Search for the cell housing the specified text and yield its (x, y) center coordinate. 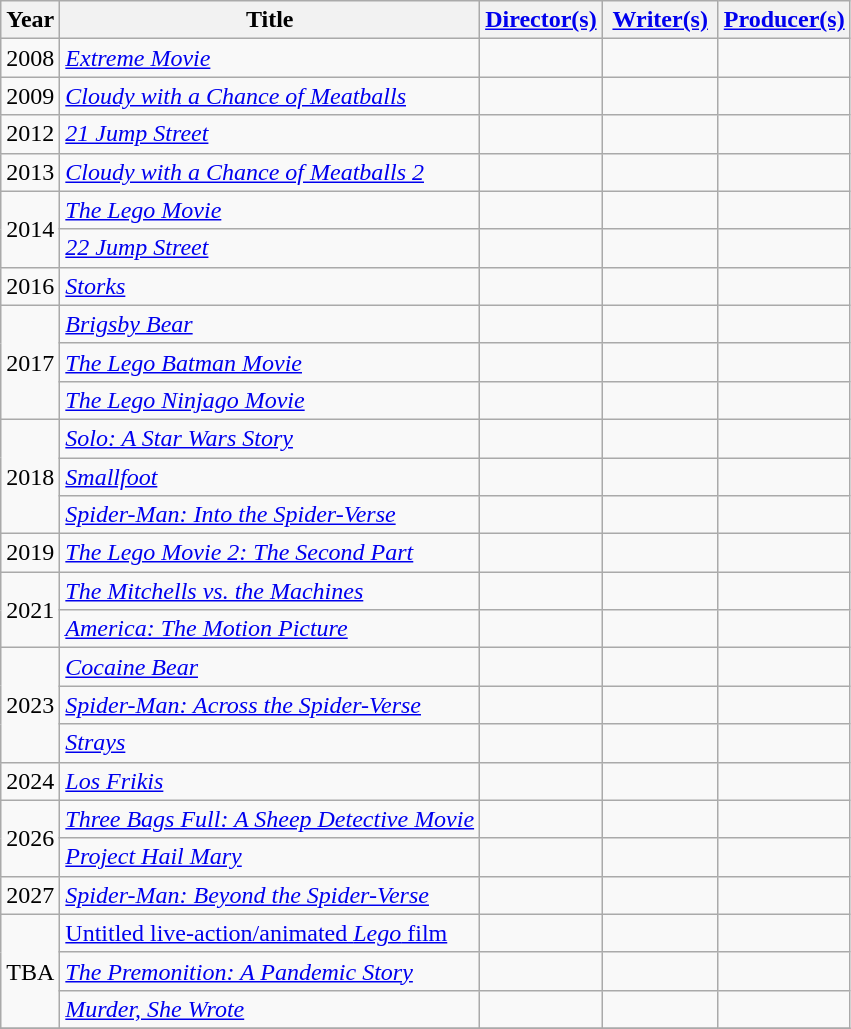
Solo: A Star Wars Story (270, 438)
Cloudy with a Chance of Meatballs (270, 96)
Untitled live-action/animated Lego film (270, 933)
The Lego Movie (270, 210)
Murder, She Wrote (270, 1009)
Strays (270, 743)
Spider-Man: Across the Spider-Verse (270, 705)
Year (30, 20)
2008 (30, 58)
2021 (30, 610)
The Mitchells vs. the Machines (270, 591)
2009 (30, 96)
Extreme Movie (270, 58)
2023 (30, 705)
Producer(s) (784, 20)
2018 (30, 476)
2016 (30, 286)
Cloudy with a Chance of Meatballs 2 (270, 172)
Three Bags Full: A Sheep Detective Movie (270, 819)
2014 (30, 229)
Brigsby Bear (270, 324)
2013 (30, 172)
2019 (30, 553)
2026 (30, 838)
The Premonition: A Pandemic Story (270, 971)
Spider-Man: Beyond the Spider-Verse (270, 895)
Cocaine Bear (270, 667)
TBA (30, 971)
The Lego Movie 2: The Second Part (270, 553)
Director(s) (542, 20)
Smallfoot (270, 477)
Title (270, 20)
2027 (30, 895)
The Lego Ninjago Movie (270, 400)
Spider-Man: Into the Spider-Verse (270, 515)
America: The Motion Picture (270, 629)
2017 (30, 362)
2024 (30, 781)
Writer(s) (660, 20)
Project Hail Mary (270, 857)
Los Frikis (270, 781)
The Lego Batman Movie (270, 362)
Storks (270, 286)
2012 (30, 134)
21 Jump Street (270, 134)
22 Jump Street (270, 248)
